Output the [x, y] coordinate of the center of the cell containing the given text.  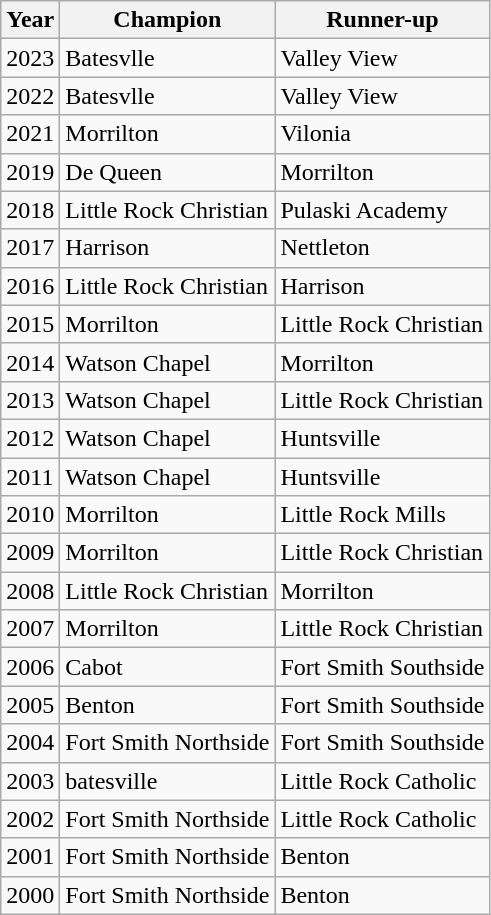
2018 [30, 210]
Little Rock Mills [382, 515]
2017 [30, 248]
2015 [30, 324]
2012 [30, 438]
Runner-up [382, 20]
2001 [30, 857]
2016 [30, 286]
2002 [30, 819]
2007 [30, 629]
2006 [30, 667]
batesville [168, 781]
Nettleton [382, 248]
Cabot [168, 667]
Year [30, 20]
Vilonia [382, 134]
Pulaski Academy [382, 210]
2005 [30, 705]
2013 [30, 400]
2009 [30, 553]
2000 [30, 895]
De Queen [168, 172]
2014 [30, 362]
2021 [30, 134]
2004 [30, 743]
2019 [30, 172]
Champion [168, 20]
2003 [30, 781]
2011 [30, 477]
2022 [30, 96]
2023 [30, 58]
2008 [30, 591]
2010 [30, 515]
